Extract the (x, y) coordinate from the center of the cell holding the provided text.  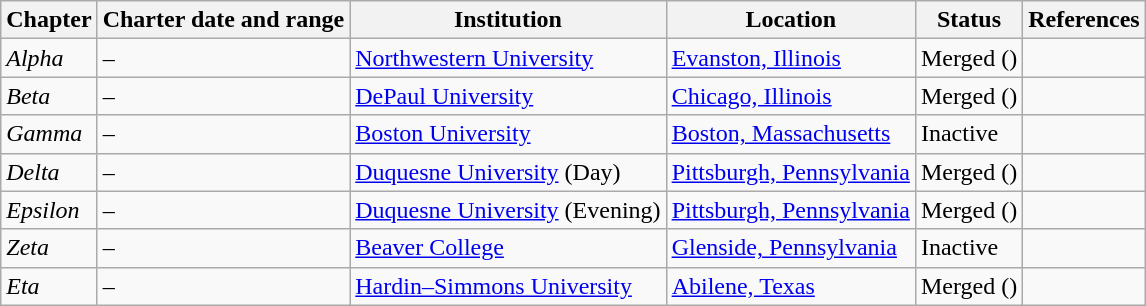
Hardin–Simmons University (508, 286)
Beaver College (508, 248)
DePaul University (508, 96)
Evanston, Illinois (790, 58)
Alpha (49, 58)
Status (968, 20)
Boston, Massachusetts (790, 134)
Eta (49, 286)
Northwestern University (508, 58)
Boston University (508, 134)
Duquesne University (Day) (508, 172)
Duquesne University (Evening) (508, 210)
Location (790, 20)
Gamma (49, 134)
Charter date and range (224, 20)
Institution (508, 20)
Epsilon (49, 210)
Glenside, Pennsylvania (790, 248)
Zeta (49, 248)
References (1084, 20)
Chicago, Illinois (790, 96)
Delta (49, 172)
Beta (49, 96)
Chapter (49, 20)
Abilene, Texas (790, 286)
